Scan for the cell matching the given text and deliver its [x, y] coordinate at center. 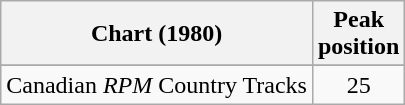
Chart (1980) [157, 34]
Canadian RPM Country Tracks [157, 85]
25 [358, 85]
Peakposition [358, 34]
